Output the [X, Y] coordinate of the center of the cell containing the given text.  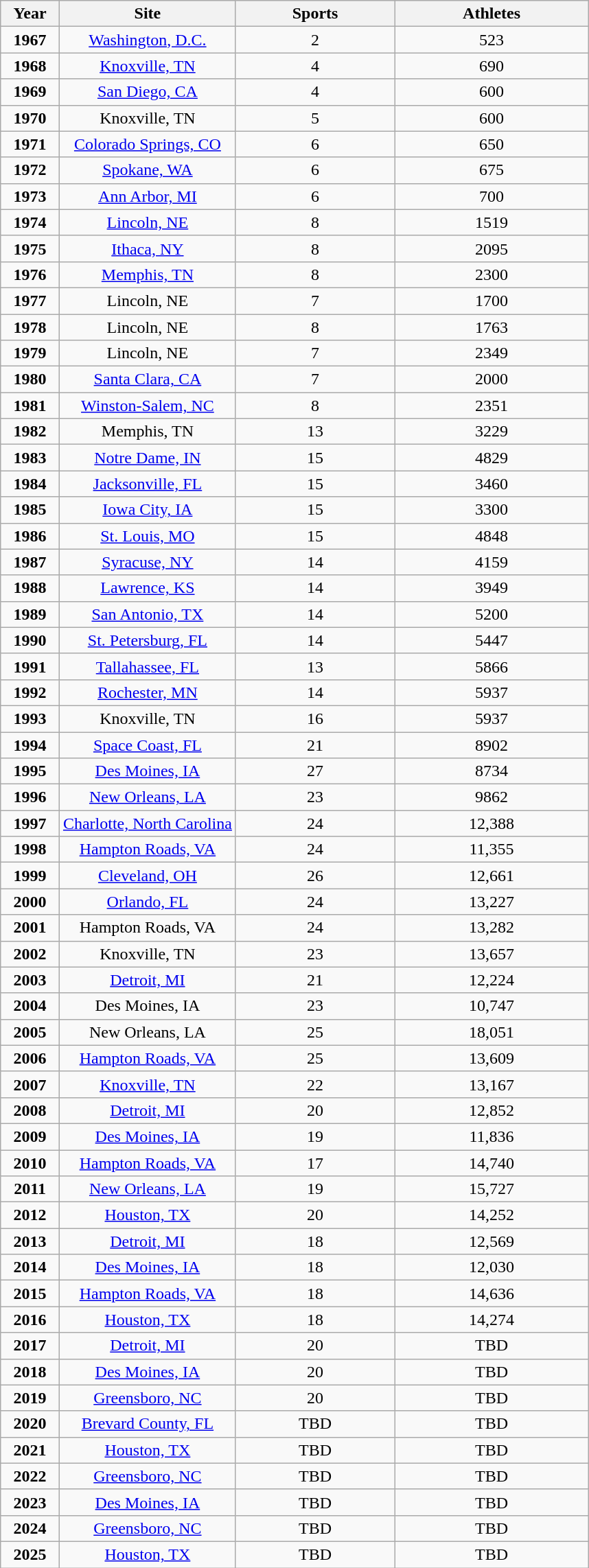
1988 [30, 588]
1981 [30, 406]
Charlotte, North Carolina [147, 823]
650 [492, 144]
2012 [30, 1215]
2003 [30, 980]
St. Petersburg, FL [147, 640]
1967 [30, 40]
2014 [30, 1267]
13,282 [492, 928]
1970 [30, 118]
Syracuse, NY [147, 562]
1700 [492, 301]
18,051 [492, 1032]
690 [492, 66]
2351 [492, 406]
2025 [30, 1554]
3949 [492, 588]
2009 [30, 1136]
2349 [492, 353]
2013 [30, 1241]
16 [314, 718]
2300 [492, 274]
8734 [492, 771]
11,355 [492, 850]
8902 [492, 745]
2006 [30, 1058]
St. Louis, MO [147, 536]
1972 [30, 170]
Brevard County, FL [147, 1424]
3300 [492, 510]
Orlando, FL [147, 902]
5 [314, 118]
1992 [30, 692]
1969 [30, 92]
1977 [30, 301]
Site [147, 14]
2004 [30, 1006]
Winston-Salem, NC [147, 406]
Cleveland, OH [147, 876]
1980 [30, 379]
4848 [492, 536]
5447 [492, 640]
13,167 [492, 1084]
14,274 [492, 1320]
4159 [492, 562]
14,252 [492, 1215]
2020 [30, 1424]
1763 [492, 327]
2007 [30, 1084]
1974 [30, 222]
1986 [30, 536]
11,836 [492, 1136]
3460 [492, 484]
1995 [30, 771]
1999 [30, 876]
26 [314, 876]
12,224 [492, 980]
Notre Dame, IN [147, 458]
14,740 [492, 1163]
Ann Arbor, MI [147, 196]
13,609 [492, 1058]
1993 [30, 718]
Sports [314, 14]
Santa Clara, CA [147, 379]
San Diego, CA [147, 92]
1998 [30, 850]
700 [492, 196]
San Antonio, TX [147, 614]
1987 [30, 562]
12,852 [492, 1110]
2001 [30, 928]
2 [314, 40]
1996 [30, 797]
2095 [492, 248]
1973 [30, 196]
1991 [30, 666]
2002 [30, 954]
1975 [30, 248]
Tallahassee, FL [147, 666]
2010 [30, 1163]
13,657 [492, 954]
1989 [30, 614]
1968 [30, 66]
2008 [30, 1110]
2017 [30, 1346]
675 [492, 170]
17 [314, 1163]
2019 [30, 1398]
Rochester, MN [147, 692]
1994 [30, 745]
1978 [30, 327]
12,661 [492, 876]
2016 [30, 1320]
14,636 [492, 1294]
12,388 [492, 823]
1990 [30, 640]
Jacksonville, FL [147, 484]
1519 [492, 222]
4829 [492, 458]
1971 [30, 144]
13,227 [492, 902]
9862 [492, 797]
1983 [30, 458]
5866 [492, 666]
1984 [30, 484]
2011 [30, 1189]
1976 [30, 274]
Lawrence, KS [147, 588]
Washington, D.C. [147, 40]
2021 [30, 1450]
27 [314, 771]
3229 [492, 432]
10,747 [492, 1006]
Space Coast, FL [147, 745]
5200 [492, 614]
Year [30, 14]
Athletes [492, 14]
1997 [30, 823]
Colorado Springs, CO [147, 144]
2022 [30, 1476]
2015 [30, 1294]
15,727 [492, 1189]
2024 [30, 1528]
1982 [30, 432]
2018 [30, 1372]
12,569 [492, 1241]
Spokane, WA [147, 170]
Iowa City, IA [147, 510]
523 [492, 40]
2023 [30, 1502]
22 [314, 1084]
12,030 [492, 1267]
1985 [30, 510]
1979 [30, 353]
2005 [30, 1032]
Ithaca, NY [147, 248]
